Return (x, y) of the center of cell containing provided text 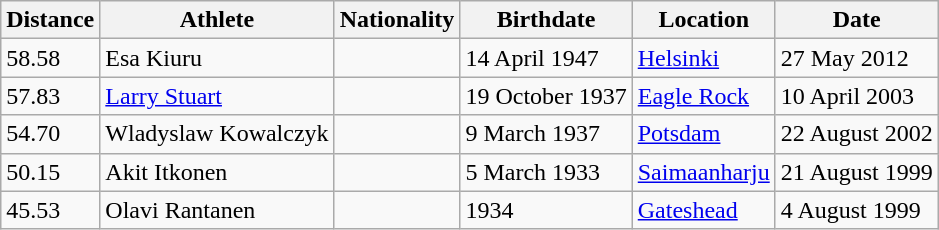
Helsinki (704, 58)
10 April 2003 (856, 96)
27 May 2012 (856, 58)
45.53 (50, 210)
54.70 (50, 134)
Larry Stuart (217, 96)
9 March 1937 (546, 134)
Wladyslaw Kowalczyk (217, 134)
Nationality (397, 20)
19 October 1937 (546, 96)
Saimaanharju (704, 172)
Date (856, 20)
5 March 1933 (546, 172)
Location (704, 20)
Olavi Rantanen (217, 210)
Esa Kiuru (217, 58)
1934 (546, 210)
Birthdate (546, 20)
58.58 (50, 58)
Eagle Rock (704, 96)
50.15 (50, 172)
14 April 1947 (546, 58)
Akit Itkonen (217, 172)
21 August 1999 (856, 172)
Gateshead (704, 210)
Potsdam (704, 134)
Distance (50, 20)
22 August 2002 (856, 134)
57.83 (50, 96)
4 August 1999 (856, 210)
Athlete (217, 20)
